Find where the given text appears and provide that cell's center as (X, Y) coordinate. 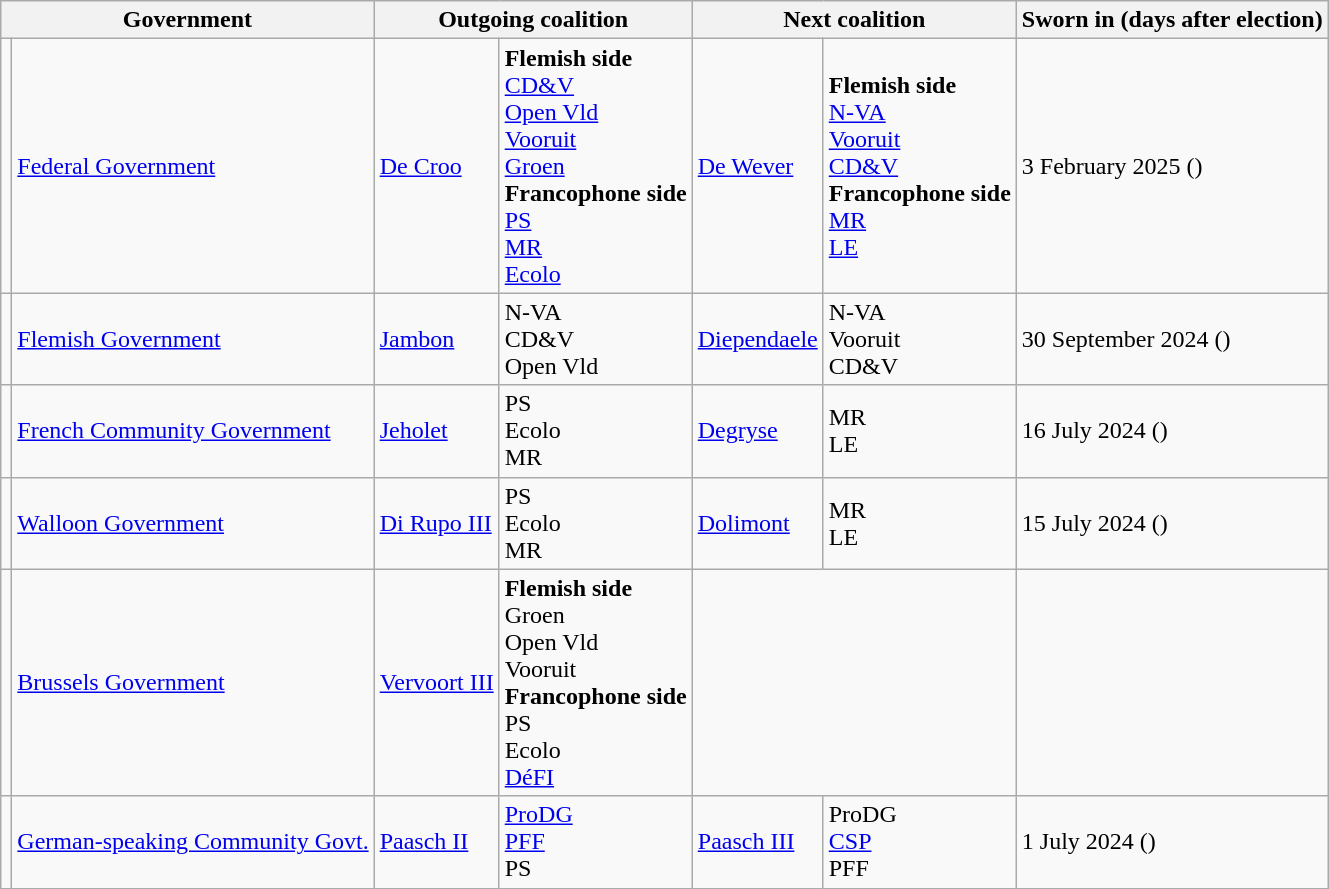
Federal Government (193, 166)
Brussels Government (193, 682)
Outgoing coalition (533, 20)
Jeholet (436, 431)
ProDG PFF PS (596, 842)
De Wever (758, 166)
Di Rupo III (436, 523)
Jambon (436, 339)
3 February 2025 () (1172, 166)
Flemish Government (193, 339)
ProDG CSP PFF (920, 842)
Government (188, 20)
German-speaking Community Govt. (193, 842)
Flemish side Groen Open Vld VooruitFrancophone side PS Ecolo DéFI (596, 682)
De Croo (436, 166)
15 July 2024 () (1172, 523)
30 September 2024 () (1172, 339)
Flemish side N-VA Vooruit CD&VFrancophone side MR LE (920, 166)
Vervoort III (436, 682)
Dolimont (758, 523)
Paasch II (436, 842)
1 July 2024 () (1172, 842)
Diependaele (758, 339)
Paasch III (758, 842)
N-VA Vooruit CD&V (920, 339)
Sworn in (days after election) (1172, 20)
Walloon Government (193, 523)
Next coalition (854, 20)
Flemish side CD&V Open Vld Vooruit GroenFrancophone side PS MR Ecolo (596, 166)
N-VA CD&V Open Vld (596, 339)
French Community Government (193, 431)
16 July 2024 () (1172, 431)
Degryse (758, 431)
